Search for the cell housing the specified text and yield its (x, y) center coordinate. 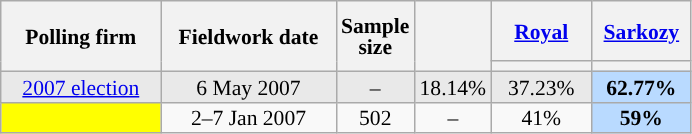
62.77% (641, 86)
502 (375, 118)
6 May 2007 (248, 86)
41% (541, 118)
18.14% (452, 86)
Polling firm (81, 36)
Royal (541, 31)
2–7 Jan 2007 (248, 118)
Fieldwork date (248, 36)
37.23% (541, 86)
2007 election (81, 86)
Samplesize (375, 36)
Sarkozy (641, 31)
59% (641, 118)
